Scan for the cell matching the given text and deliver its [X, Y] coordinate at center. 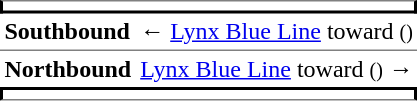
Northbound [68, 69]
Southbound [68, 33]
